Provide the (X, Y) coordinate of the cell's center where the given text is located.  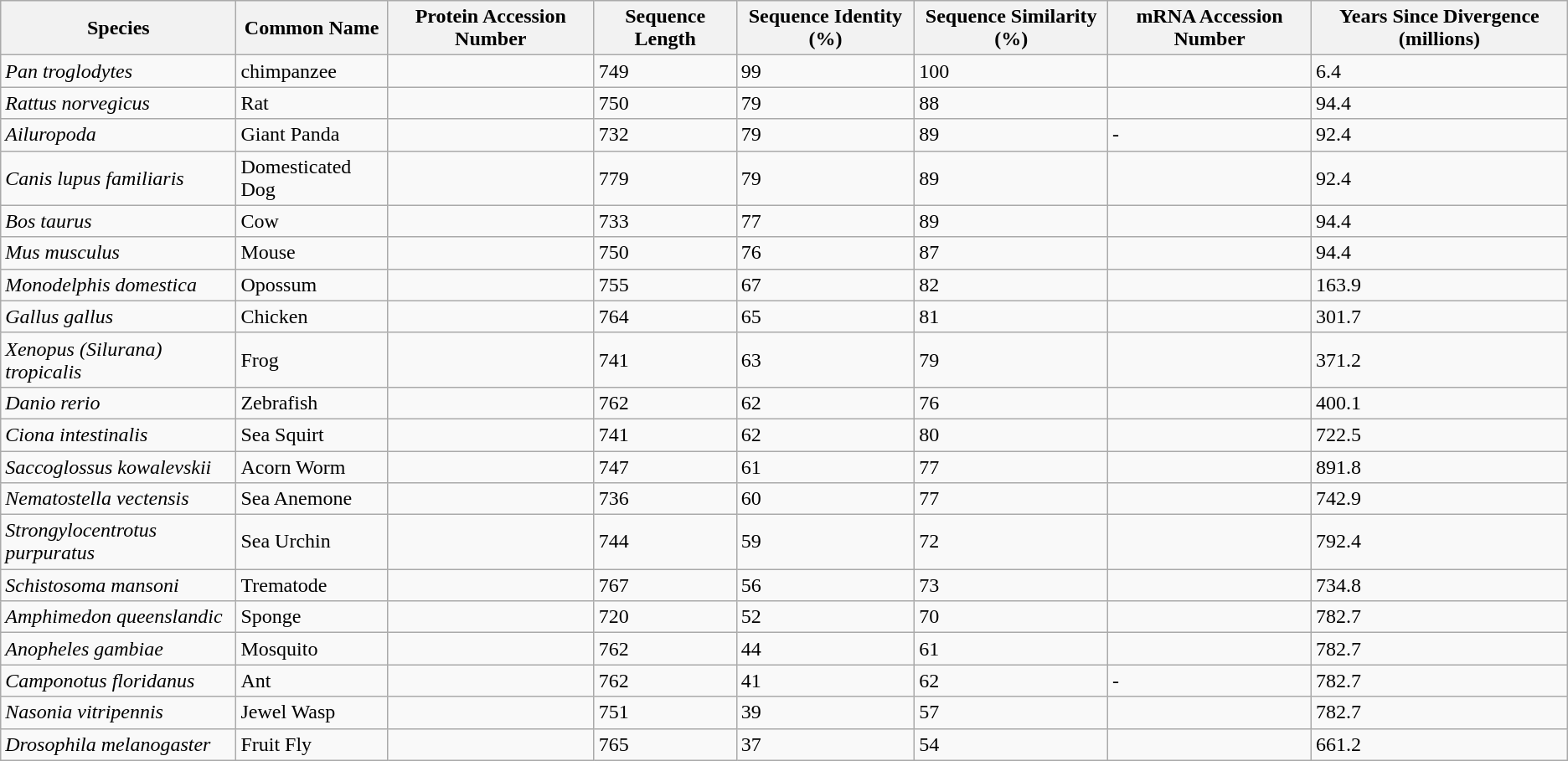
Years Since Divergence (millions) (1440, 28)
Amphimedon queenslandic (119, 617)
891.8 (1440, 466)
44 (826, 649)
734.8 (1440, 585)
Sea Anemone (312, 499)
63 (826, 360)
Camponotus floridanus (119, 681)
6.4 (1440, 71)
37 (826, 744)
742.9 (1440, 499)
Fruit Fly (312, 744)
163.9 (1440, 285)
Sequence Length (665, 28)
Monodelphis domestica (119, 285)
Nasonia vitripennis (119, 712)
chimpanzee (312, 71)
792.4 (1440, 542)
Mouse (312, 253)
Frog (312, 360)
Common Name (312, 28)
Domesticated Dog (312, 177)
100 (1012, 71)
Sequence Identity (%) (826, 28)
41 (826, 681)
Opossum (312, 285)
400.1 (1440, 403)
Ciona intestinalis (119, 434)
Rattus norvegicus (119, 103)
88 (1012, 103)
Danio rerio (119, 403)
744 (665, 542)
661.2 (1440, 744)
Sea Urchin (312, 542)
82 (1012, 285)
Mus musculus (119, 253)
765 (665, 744)
70 (1012, 617)
60 (826, 499)
Strongylocentrotus purpuratus (119, 542)
Trematode (312, 585)
Jewel Wasp (312, 712)
57 (1012, 712)
81 (1012, 316)
Protein Accession Number (491, 28)
Canis lupus familiaris (119, 177)
Sea Squirt (312, 434)
Xenopus (Silurana) tropicalis (119, 360)
747 (665, 466)
Anopheles gambiae (119, 649)
Acorn Worm (312, 466)
720 (665, 617)
59 (826, 542)
87 (1012, 253)
Mosquito (312, 649)
99 (826, 71)
80 (1012, 434)
Pan troglodytes (119, 71)
67 (826, 285)
755 (665, 285)
301.7 (1440, 316)
751 (665, 712)
Giant Panda (312, 135)
Sponge (312, 617)
733 (665, 221)
736 (665, 499)
Drosophila melanogaster (119, 744)
72 (1012, 542)
732 (665, 135)
Ailuropoda (119, 135)
39 (826, 712)
Gallus gallus (119, 316)
722.5 (1440, 434)
Ant (312, 681)
54 (1012, 744)
Bos taurus (119, 221)
Cow (312, 221)
Chicken (312, 316)
73 (1012, 585)
779 (665, 177)
52 (826, 617)
56 (826, 585)
767 (665, 585)
65 (826, 316)
Species (119, 28)
Zebrafish (312, 403)
Rat (312, 103)
Schistosoma mansoni (119, 585)
Saccoglossus kowalevskii (119, 466)
764 (665, 316)
Nematostella vectensis (119, 499)
371.2 (1440, 360)
Sequence Similarity (%) (1012, 28)
mRNA Accession Number (1210, 28)
749 (665, 71)
